Return the (x, y) coordinate for the center point of the cell that contains the specified text.  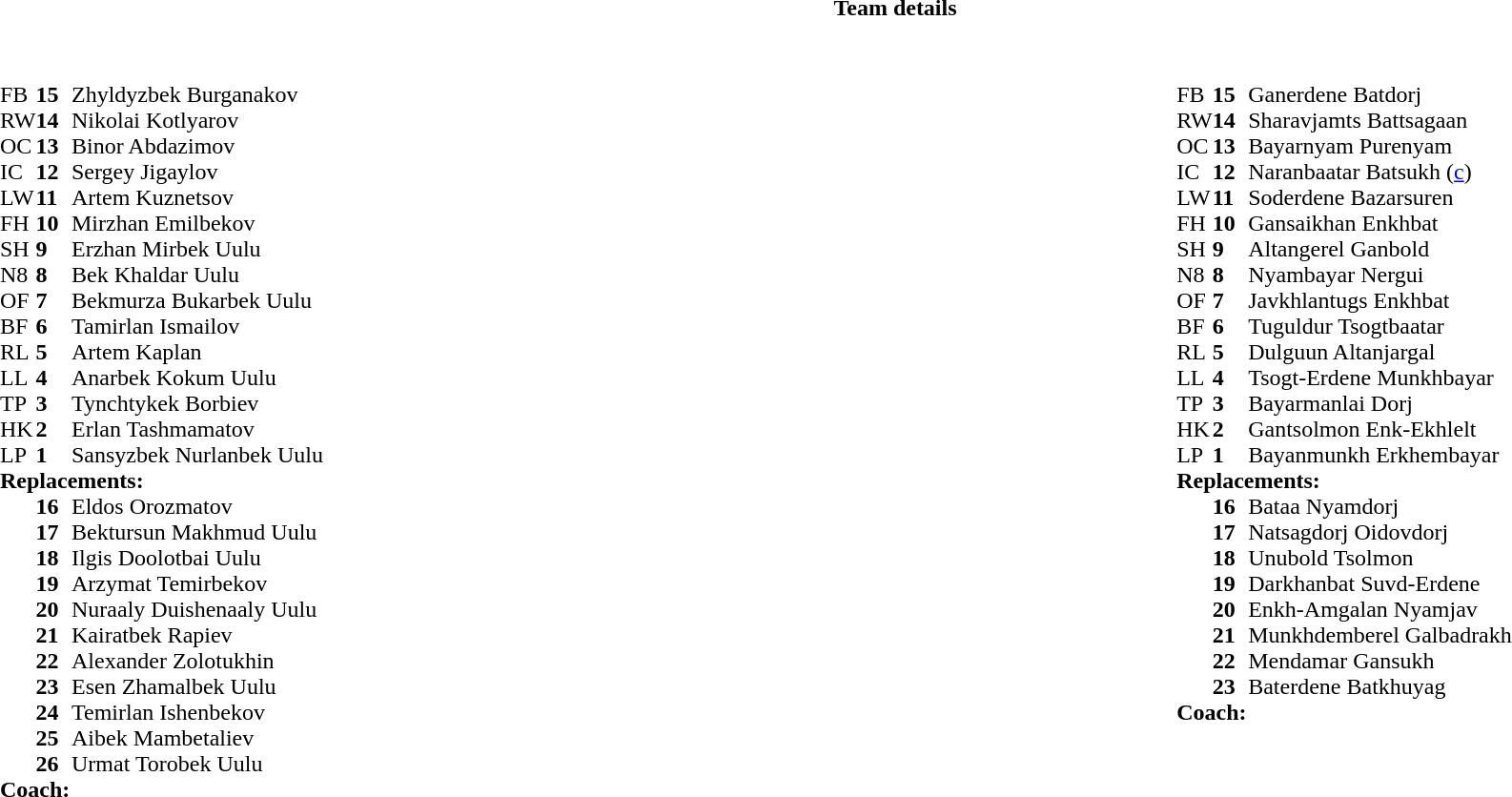
Ilgis Doolotbai Uulu (197, 559)
Munkhdemberel Galbadrakh (1380, 635)
Artem Kaplan (197, 353)
Sharavjamts Battsagaan (1380, 120)
26 (54, 765)
25 (54, 738)
Bayarnyam Purenyam (1380, 147)
Soderdene Bazarsuren (1380, 198)
Binor Abdazimov (197, 147)
Sansyzbek Nurlanbek Uulu (197, 456)
Mirzhan Emilbekov (197, 223)
Bataa Nyamdorj (1380, 507)
Javkhlantugs Enkhbat (1380, 301)
Temirlan Ishenbekov (197, 713)
Nikolai Kotlyarov (197, 120)
Darkhanbat Suvd-Erdene (1380, 583)
Tsogt-Erdene Munkhbayar (1380, 378)
Unubold Tsolmon (1380, 559)
Erlan Tashmamatov (197, 429)
Enkh-Amgalan Nyamjav (1380, 610)
Tynchtykek Borbiev (197, 404)
Anarbek Kokum Uulu (197, 378)
Erzhan Mirbek Uulu (197, 250)
24 (54, 713)
Urmat Torobek Uulu (197, 765)
Eldos Orozmatov (197, 507)
Tamirlan Ismailov (197, 326)
Bayanmunkh Erkhembayar (1380, 456)
Ganerdene Batdorj (1380, 95)
Arzymat Temirbekov (197, 583)
Mendamar Gansukh (1380, 662)
Natsagdorj Oidovdorj (1380, 532)
Zhyldyzbek Burganakov (197, 95)
Naranbaatar Batsukh (c) (1380, 172)
Esen Zhamalbek Uulu (197, 686)
Artem Kuznetsov (197, 198)
Altangerel Ganbold (1380, 250)
Tuguldur Tsogtbaatar (1380, 326)
Gansaikhan Enkhbat (1380, 223)
Bayarmanlai Dorj (1380, 404)
Dulguun Altanjargal (1380, 353)
Nyambayar Nergui (1380, 275)
Nuraaly Duishenaaly Uulu (197, 610)
Sergey Jigaylov (197, 172)
Alexander Zolotukhin (197, 662)
Coach: (1344, 713)
Kairatbek Rapiev (197, 635)
Gantsolmon Enk-Ekhlelt (1380, 429)
Bekmurza Bukarbek Uulu (197, 301)
Bektursun Makhmud Uulu (197, 532)
Aibek Mambetaliev (197, 738)
Bek Khaldar Uulu (197, 275)
Baterdene Batkhuyag (1380, 686)
